Identify which cell holds the provided text, then report its (x, y) central coordinate. 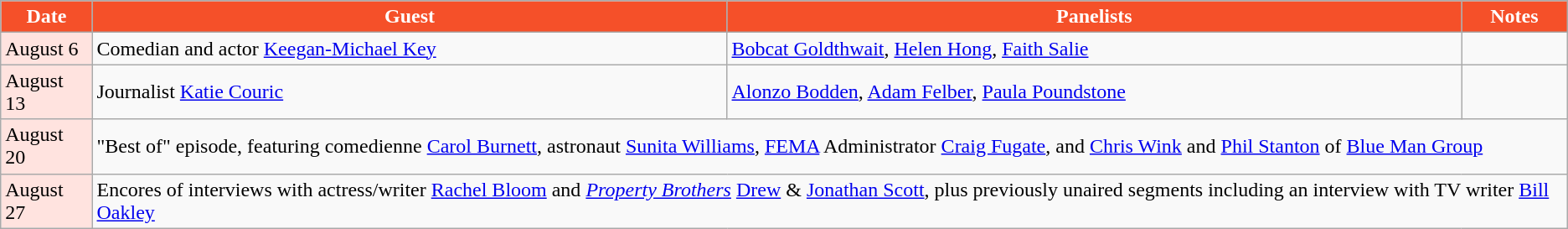
August 20 (47, 146)
August 27 (47, 201)
August 13 (47, 92)
Comedian and actor Keegan-Michael Key (410, 49)
Panelists (1094, 17)
Notes (1514, 17)
Bobcat Goldthwait, Helen Hong, Faith Salie (1094, 49)
Journalist Katie Couric (410, 92)
Guest (410, 17)
Date (47, 17)
Alonzo Bodden, Adam Felber, Paula Poundstone (1094, 92)
August 6 (47, 49)
